Extract the [X, Y] coordinate from the center of the cell holding the provided text.  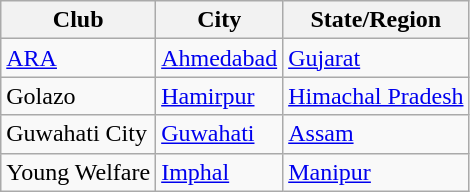
Himachal Pradesh [376, 96]
Imphal [220, 172]
State/Region [376, 20]
Young Welfare [78, 172]
ARA [78, 58]
Golazo [78, 96]
Assam [376, 134]
Gujarat [376, 58]
Guwahati [220, 134]
Club [78, 20]
City [220, 20]
Manipur [376, 172]
Ahmedabad [220, 58]
Hamirpur [220, 96]
Guwahati City [78, 134]
